Provide the (x, y) coordinate of the cell's center where the given text is located.  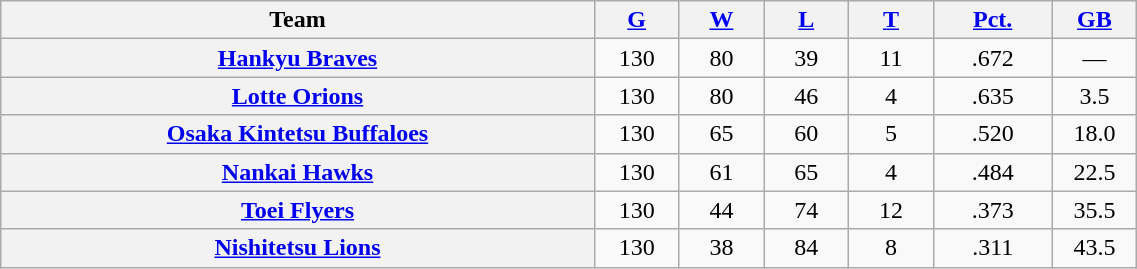
39 (806, 58)
38 (722, 248)
11 (892, 58)
Team (298, 20)
5 (892, 134)
T (892, 20)
43.5 (1094, 248)
.373 (992, 210)
GB (1094, 20)
18.0 (1094, 134)
.635 (992, 96)
Pct. (992, 20)
Osaka Kintetsu Buffaloes (298, 134)
60 (806, 134)
44 (722, 210)
.311 (992, 248)
35.5 (1094, 210)
.484 (992, 172)
12 (892, 210)
L (806, 20)
.520 (992, 134)
W (722, 20)
8 (892, 248)
— (1094, 58)
G (636, 20)
Toei Flyers (298, 210)
61 (722, 172)
Nishitetsu Lions (298, 248)
3.5 (1094, 96)
22.5 (1094, 172)
46 (806, 96)
84 (806, 248)
Hankyu Braves (298, 58)
.672 (992, 58)
Nankai Hawks (298, 172)
74 (806, 210)
Lotte Orions (298, 96)
